Scan for the cell matching the given text and deliver its (x, y) coordinate at center. 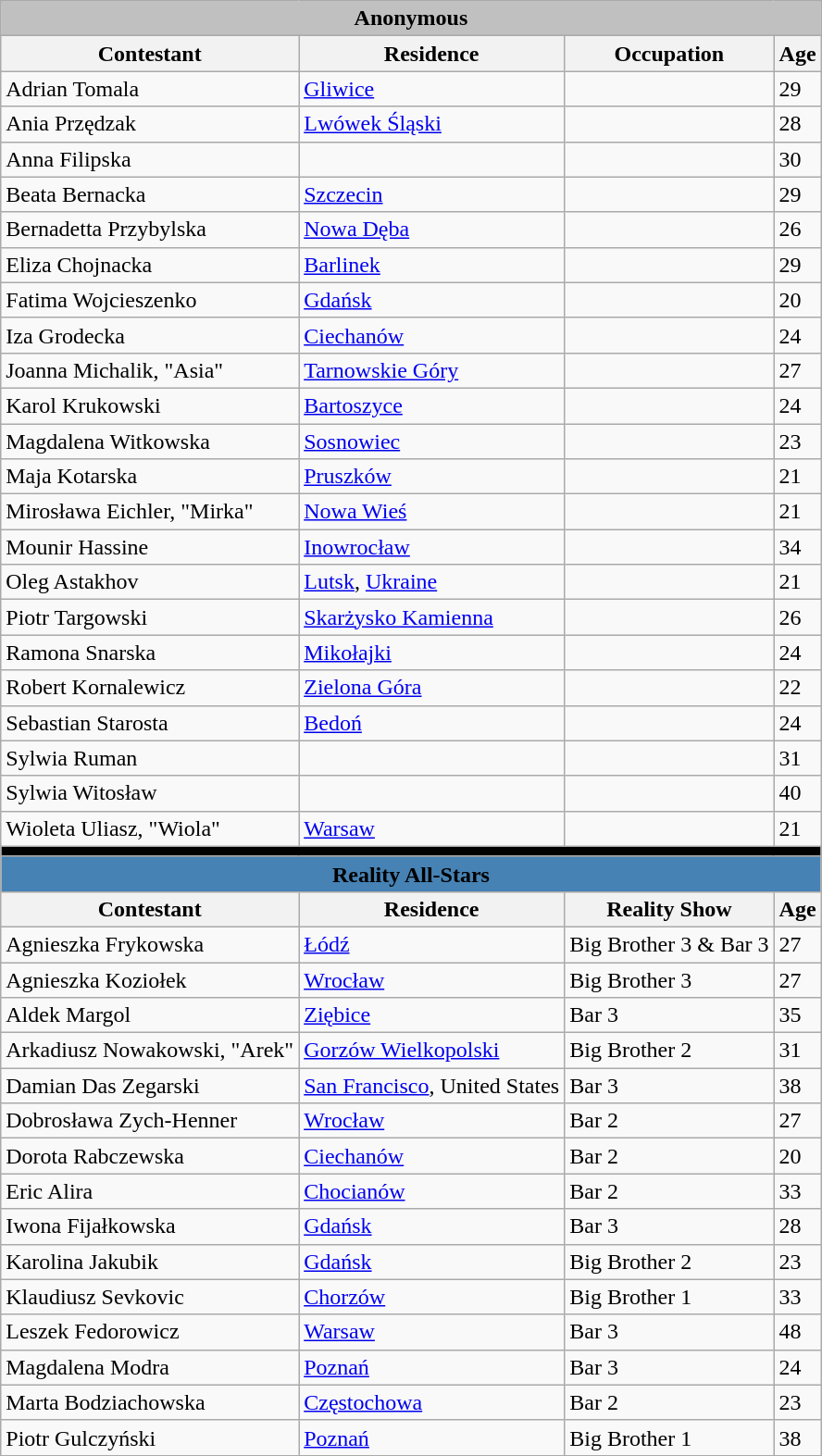
Damian Das Zegarski (150, 1086)
Sylwia Witosław (150, 793)
30 (798, 159)
Klaudiusz Sevkovic (150, 1297)
Ania Przędzak (150, 124)
Nowa Wieś (431, 512)
Oleg Astakhov (150, 582)
Reality Show (669, 909)
Sosnowiec (431, 442)
Piotr Gulczyński (150, 1437)
Lwówek Śląski (431, 124)
34 (798, 547)
Marta Bodziachowska (150, 1402)
Karol Krukowski (150, 405)
Aldek Margol (150, 1015)
Lutsk, Ukraine (431, 582)
Fatima Wojcieszenko (150, 300)
Occupation (669, 54)
Joanna Michalik, "Asia" (150, 370)
Sylwia Ruman (150, 758)
Chorzów (431, 1297)
Zielona Góra (431, 688)
Inowrocław (431, 547)
Bartoszyce (431, 405)
Big Brother 3 (669, 980)
Dorota Rabczewska (150, 1156)
Piotr Targowski (150, 617)
Mikołajki (431, 653)
Bernadetta Przybylska (150, 230)
Anna Filipska (150, 159)
Tarnowskie Góry (431, 370)
Eliza Chojnacka (150, 265)
Dobrosława Zych-Henner (150, 1121)
Robert Kornalewicz (150, 688)
Nowa Dęba (431, 230)
Big Brother 3 & Bar 3 (669, 944)
Eric Alira (150, 1191)
Łódź (431, 944)
Beata Bernacka (150, 194)
San Francisco, United States (431, 1086)
Magdalena Modra (150, 1367)
Skarżysko Kamienna (431, 617)
Mounir Hassine (150, 547)
40 (798, 793)
Częstochowa (431, 1402)
Pruszków (431, 477)
Ramona Snarska (150, 653)
Iza Grodecka (150, 335)
Reality All-Stars (411, 874)
Ziębice (431, 1015)
Szczecin (431, 194)
48 (798, 1332)
Adrian Tomala (150, 89)
Karolina Jakubik (150, 1262)
Agnieszka Koziołek (150, 980)
Sebastian Starosta (150, 723)
Magdalena Witkowska (150, 442)
Maja Kotarska (150, 477)
Arkadiusz Nowakowski, "Arek" (150, 1051)
Leszek Fedorowicz (150, 1332)
Barlinek (431, 265)
Wioleta Uliasz, "Wiola" (150, 828)
35 (798, 1015)
Gorzów Wielkopolski (431, 1051)
Anonymous (411, 19)
Mirosława Eichler, "Mirka" (150, 512)
Agnieszka Frykowska (150, 944)
Iwona Fijałkowska (150, 1226)
Bedoń (431, 723)
Gliwice (431, 89)
Chocianów (431, 1191)
22 (798, 688)
